Identify which cell holds the provided text, then report its [X, Y] central coordinate. 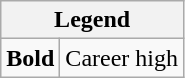
Bold [30, 58]
Legend [92, 20]
Career high [122, 58]
